Return the [x, y] coordinate for the center point of the cell that contains the specified text.  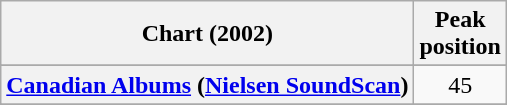
Chart (2002) [208, 34]
Canadian Albums (Nielsen SoundScan) [208, 85]
45 [460, 85]
Peakposition [460, 34]
